Identify which cell holds the provided text, then report its [X, Y] central coordinate. 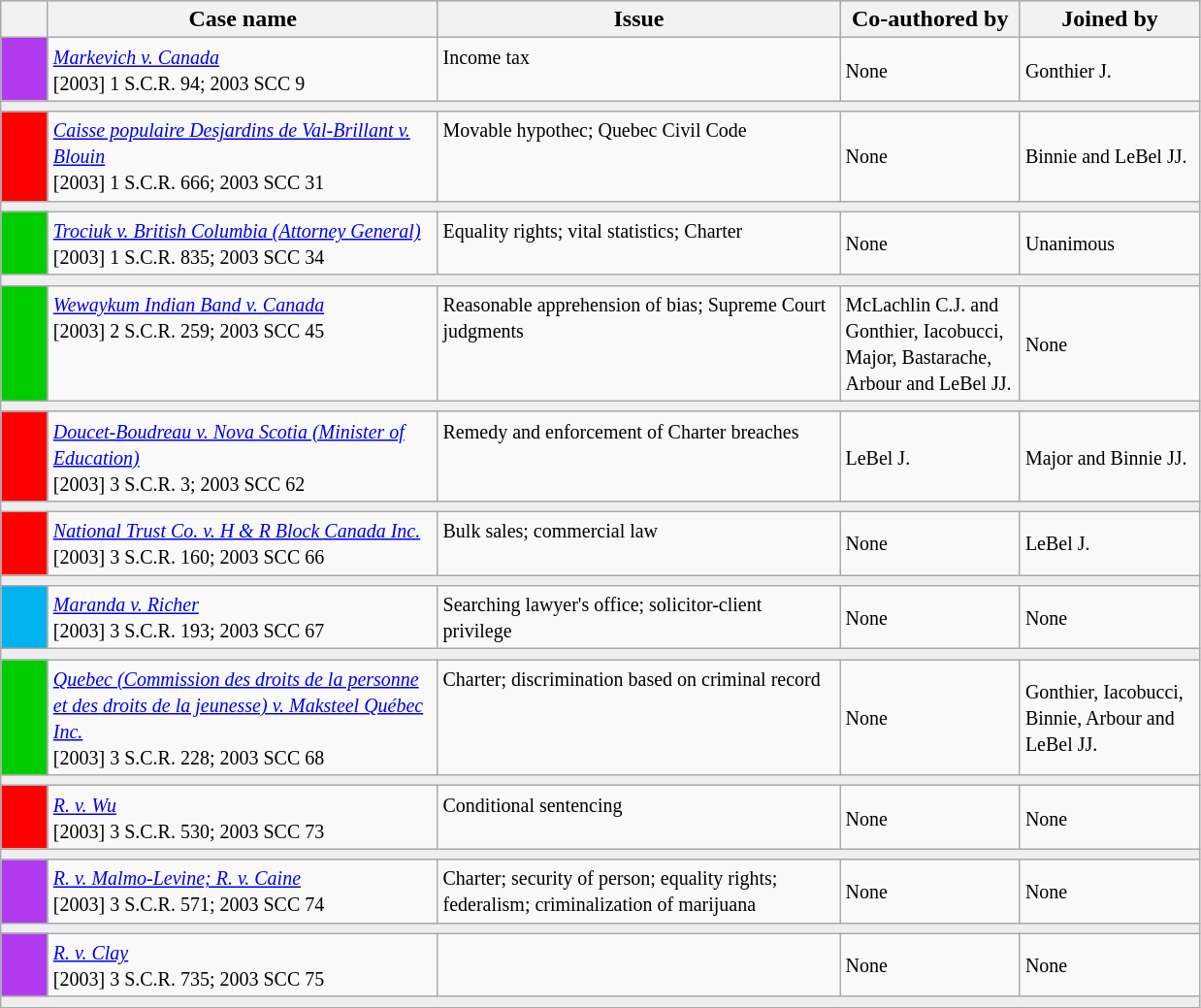
Doucet-Boudreau v. Nova Scotia (Minister of Education) [2003] 3 S.C.R. 3; 2003 SCC 62 [243, 456]
Remedy and enforcement of Charter breaches [638, 456]
McLachlin C.J. and Gonthier, Iacobucci, Major, Bastarache, Arbour and LeBel JJ. [929, 343]
Maranda v. Richer [2003] 3 S.C.R. 193; 2003 SCC 67 [243, 617]
Joined by [1110, 19]
Conditional sentencing [638, 817]
Markevich v. Canada [2003] 1 S.C.R. 94; 2003 SCC 9 [243, 70]
R. v. Clay [2003] 3 S.C.R. 735; 2003 SCC 75 [243, 964]
Major and Binnie JJ. [1110, 456]
R. v. Wu [2003] 3 S.C.R. 530; 2003 SCC 73 [243, 817]
Reasonable apprehension of bias; Supreme Court judgments [638, 343]
Bulk sales; commercial law [638, 543]
Co-authored by [929, 19]
Equality rights; vital statistics; Charter [638, 243]
Movable hypothec; Quebec Civil Code [638, 156]
Case name [243, 19]
Wewaykum Indian Band v. Canada [2003] 2 S.C.R. 259; 2003 SCC 45 [243, 343]
Quebec (Commission des droits de la personne et des droits de la jeunesse) v. Maksteel Québec Inc. [2003] 3 S.C.R. 228; 2003 SCC 68 [243, 718]
Searching lawyer's office; solicitor-client privilege [638, 617]
R. v. Malmo-Levine; R. v. Caine [2003] 3 S.C.R. 571; 2003 SCC 74 [243, 891]
Trociuk v. British Columbia (Attorney General) [2003] 1 S.C.R. 835; 2003 SCC 34 [243, 243]
Income tax [638, 70]
Charter; discrimination based on criminal record [638, 718]
Charter; security of person; equality rights; federalism; criminalization of marijuana [638, 891]
Gonthier, Iacobucci, Binnie, Arbour and LeBel JJ. [1110, 718]
Caisse populaire Desjardins de Val-Brillant v. Blouin [2003] 1 S.C.R. 666; 2003 SCC 31 [243, 156]
Unanimous [1110, 243]
National Trust Co. v. H & R Block Canada Inc. [2003] 3 S.C.R. 160; 2003 SCC 66 [243, 543]
Issue [638, 19]
Gonthier J. [1110, 70]
Binnie and LeBel JJ. [1110, 156]
